Pinpoint the cell where the given text exists, returning its (x, y) midpoint coordinate. 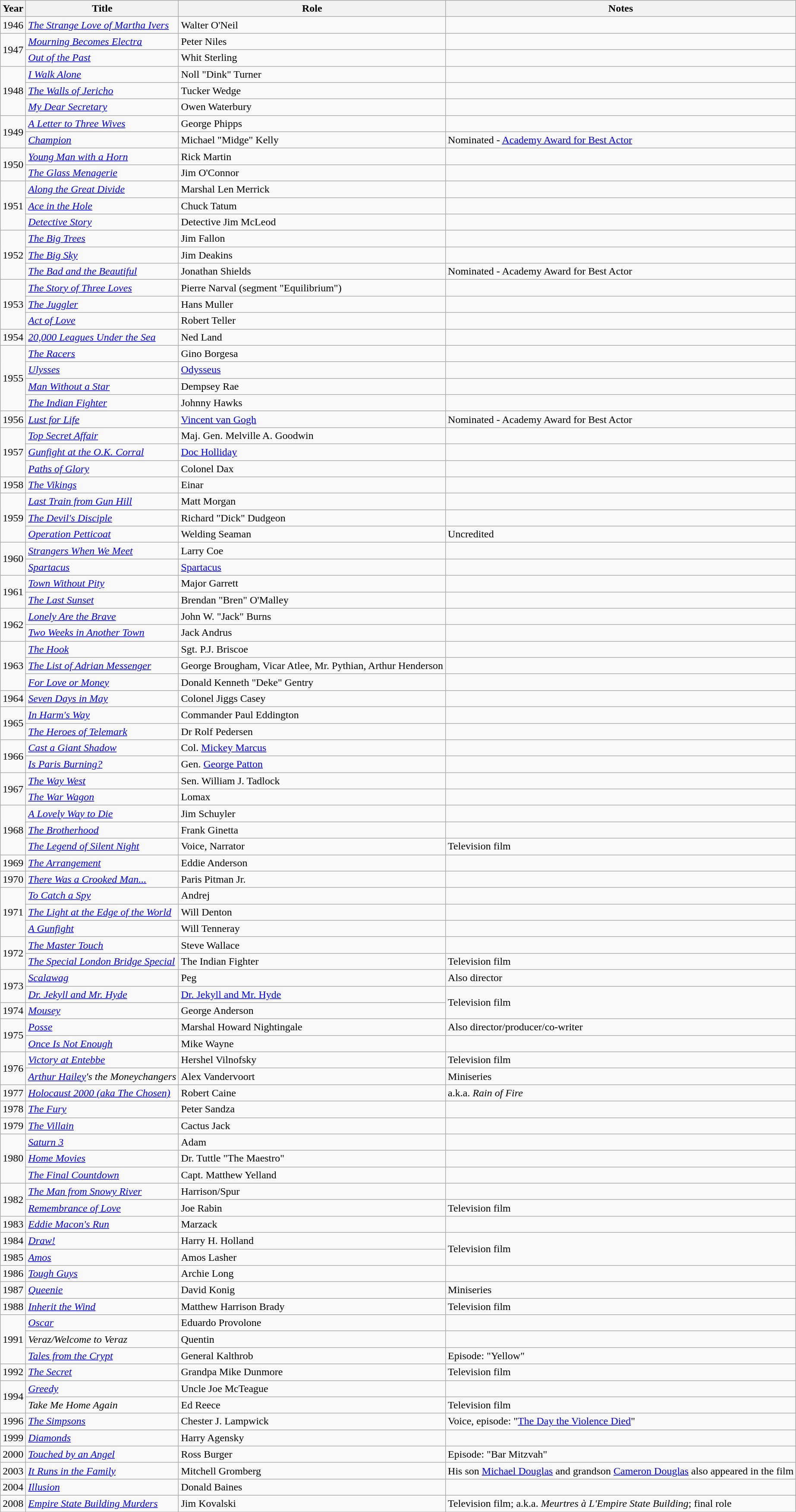
The List of Adrian Messenger (102, 666)
Touched by an Angel (102, 1454)
Harry Agensky (312, 1438)
The Light at the Edge of the World (102, 912)
Draw! (102, 1241)
Peg (312, 978)
Seven Days in May (102, 698)
Cactus Jack (312, 1126)
1986 (13, 1274)
Lust for Life (102, 419)
George Phipps (312, 123)
Mousey (102, 1011)
Col. Mickey Marcus (312, 748)
Brendan "Bren" O'Malley (312, 600)
1946 (13, 25)
Hans Muller (312, 304)
John W. "Jack" Burns (312, 616)
Along the Great Divide (102, 189)
Posse (102, 1027)
Empire State Building Murders (102, 1503)
1976 (13, 1068)
Tales from the Crypt (102, 1356)
Alex Vandervoort (312, 1076)
1964 (13, 698)
The War Wagon (102, 797)
Dempsey Rae (312, 386)
Champion (102, 140)
Joe Rabin (312, 1208)
A Gunfight (102, 928)
I Walk Alone (102, 74)
Gino Borgesa (312, 354)
Chuck Tatum (312, 206)
The Last Sunset (102, 600)
Ulysses (102, 370)
The Villain (102, 1126)
1987 (13, 1290)
The Man from Snowy River (102, 1191)
1994 (13, 1397)
1968 (13, 830)
1956 (13, 419)
Jack Andrus (312, 633)
1960 (13, 559)
Richard "Dick" Dudgeon (312, 518)
1973 (13, 986)
Jim Fallon (312, 239)
Matt Morgan (312, 502)
Once Is Not Enough (102, 1044)
Chester J. Lampwick (312, 1421)
Quentin (312, 1339)
1963 (13, 666)
1992 (13, 1372)
Larry Coe (312, 551)
1959 (13, 518)
Take Me Home Again (102, 1405)
Harry H. Holland (312, 1241)
Jim Deakins (312, 255)
Gen. George Patton (312, 764)
Andrej (312, 896)
Ace in the Hole (102, 206)
1958 (13, 485)
Notes (621, 9)
1965 (13, 723)
His son Michael Douglas and grandson Cameron Douglas also appeared in the film (621, 1471)
Cast a Giant Shadow (102, 748)
Vincent van Gogh (312, 419)
Greedy (102, 1389)
Major Garrett (312, 584)
Paths of Glory (102, 468)
20,000 Leagues Under the Sea (102, 337)
1966 (13, 756)
Young Man with a Horn (102, 156)
1999 (13, 1438)
Year (13, 9)
1969 (13, 863)
1996 (13, 1421)
Oscar (102, 1323)
Is Paris Burning? (102, 764)
My Dear Secretary (102, 107)
Eduardo Provolone (312, 1323)
Colonel Dax (312, 468)
Top Secret Affair (102, 436)
Also director (621, 978)
The Brotherhood (102, 830)
Role (312, 9)
Diamonds (102, 1438)
Two Weeks in Another Town (102, 633)
Sen. William J. Tadlock (312, 781)
Whit Sterling (312, 58)
Jim Kovalski (312, 1503)
Eddie Macon's Run (102, 1224)
The Story of Three Loves (102, 288)
Operation Petticoat (102, 534)
The Racers (102, 354)
1982 (13, 1199)
The Final Countdown (102, 1175)
Steve Wallace (312, 945)
2000 (13, 1454)
Ed Reece (312, 1405)
The Arrangement (102, 863)
A Lovely Way to Die (102, 814)
Pierre Narval (segment "Equilibrium") (312, 288)
In Harm's Way (102, 715)
1967 (13, 789)
Archie Long (312, 1274)
Town Without Pity (102, 584)
Act of Love (102, 321)
Rick Martin (312, 156)
The Heroes of Telemark (102, 732)
The Strange Love of Martha Ivers (102, 25)
The Secret (102, 1372)
Inherit the Wind (102, 1307)
The Hook (102, 649)
The Fury (102, 1109)
1952 (13, 255)
Ned Land (312, 337)
1979 (13, 1126)
Capt. Matthew Yelland (312, 1175)
Lomax (312, 797)
The Walls of Jericho (102, 91)
The Special London Bridge Special (102, 961)
Uncle Joe McTeague (312, 1389)
Amos (102, 1257)
1977 (13, 1093)
Commander Paul Eddington (312, 715)
Lonely Are the Brave (102, 616)
1961 (13, 592)
Welding Seaman (312, 534)
The Vikings (102, 485)
Frank Ginetta (312, 830)
1972 (13, 953)
Queenie (102, 1290)
1983 (13, 1224)
Marzack (312, 1224)
Mourning Becomes Electra (102, 41)
George Brougham, Vicar Atlee, Mr. Pythian, Arthur Henderson (312, 666)
Episode: "Yellow" (621, 1356)
Robert Caine (312, 1093)
The Way West (102, 781)
Doc Holliday (312, 452)
Ross Burger (312, 1454)
Grandpa Mike Dunmore (312, 1372)
Last Train from Gun Hill (102, 502)
1991 (13, 1339)
Mitchell Gromberg (312, 1471)
Television film; a.k.a. Meurtres à L'Empire State Building; final role (621, 1503)
Voice, episode: "The Day the Violence Died" (621, 1421)
The Bad and the Beautiful (102, 271)
David Konig (312, 1290)
1980 (13, 1158)
Peter Niles (312, 41)
Paris Pitman Jr. (312, 879)
The Devil's Disciple (102, 518)
Gunfight at the O.K. Corral (102, 452)
Dr. Tuttle "The Maestro" (312, 1158)
Donald Baines (312, 1487)
Strangers When We Meet (102, 551)
Walter O'Neil (312, 25)
1974 (13, 1011)
Dr Rolf Pedersen (312, 732)
1962 (13, 625)
1970 (13, 879)
Tucker Wedge (312, 91)
Will Tenneray (312, 928)
The Simpsons (102, 1421)
It Runs in the Family (102, 1471)
Title (102, 9)
1988 (13, 1307)
Detective Story (102, 222)
For Love or Money (102, 682)
Mike Wayne (312, 1044)
Veraz/Welcome to Veraz (102, 1339)
1955 (13, 378)
2008 (13, 1503)
General Kalthrob (312, 1356)
Marshal Len Merrick (312, 189)
The Legend of Silent Night (102, 846)
1947 (13, 50)
1984 (13, 1241)
Jonathan Shields (312, 271)
Colonel Jiggs Casey (312, 698)
Michael "Midge" Kelly (312, 140)
Arthur Hailey's the Moneychangers (102, 1076)
Eddie Anderson (312, 863)
Sgt. P.J. Briscoe (312, 649)
George Anderson (312, 1011)
1957 (13, 452)
The Master Touch (102, 945)
Illusion (102, 1487)
Also director/producer/co-writer (621, 1027)
A Letter to Three Wives (102, 123)
The Juggler (102, 304)
The Big Sky (102, 255)
Odysseus (312, 370)
1975 (13, 1035)
Maj. Gen. Melville A. Goodwin (312, 436)
Peter Sandza (312, 1109)
2003 (13, 1471)
Harrison/Spur (312, 1191)
1950 (13, 164)
To Catch a Spy (102, 896)
Detective Jim McLeod (312, 222)
Holocaust 2000 (aka The Chosen) (102, 1093)
Home Movies (102, 1158)
Matthew Harrison Brady (312, 1307)
Donald Kenneth "Deke" Gentry (312, 682)
Einar (312, 485)
Johnny Hawks (312, 403)
Man Without a Star (102, 386)
Adam (312, 1142)
Noll "Dink" Turner (312, 74)
Remembrance of Love (102, 1208)
There Was a Crooked Man... (102, 879)
Victory at Entebbe (102, 1060)
Episode: "Bar Mitzvah" (621, 1454)
Marshal Howard Nightingale (312, 1027)
1949 (13, 132)
Robert Teller (312, 321)
Will Denton (312, 912)
2004 (13, 1487)
Jim Schuyler (312, 814)
1978 (13, 1109)
1971 (13, 912)
Tough Guys (102, 1274)
Out of the Past (102, 58)
Jim O'Connor (312, 173)
Saturn 3 (102, 1142)
Uncredited (621, 534)
Amos Lasher (312, 1257)
Scalawag (102, 978)
Voice, Narrator (312, 846)
1954 (13, 337)
The Glass Menagerie (102, 173)
1948 (13, 91)
a.k.a. Rain of Fire (621, 1093)
1985 (13, 1257)
1951 (13, 205)
The Big Trees (102, 239)
Hershel Vilnofsky (312, 1060)
Owen Waterbury (312, 107)
1953 (13, 304)
